Find where the given text appears and provide that cell's center as (x, y) coordinate. 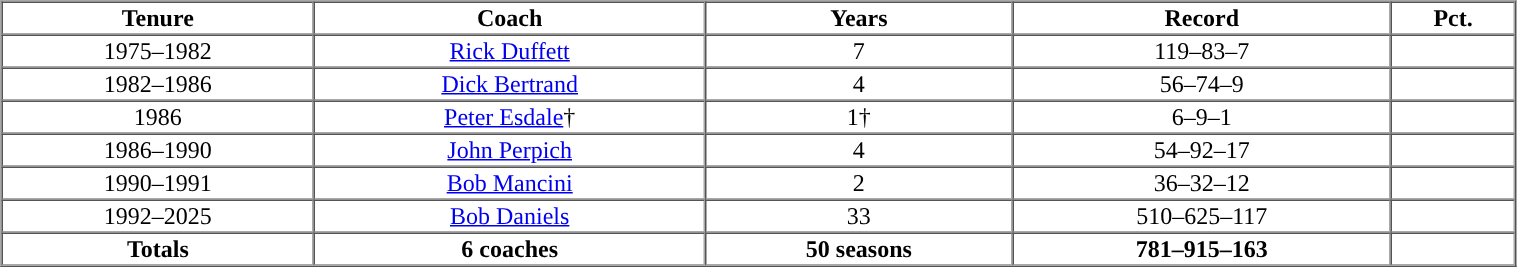
Peter Esdale† (510, 116)
Dick Bertrand (510, 84)
1† (858, 116)
Bob Mancini (510, 182)
6–9–1 (1201, 116)
Years (858, 18)
Rick Duffett (510, 50)
Tenure (158, 18)
781–915–163 (1201, 248)
Bob Daniels (510, 216)
John Perpich (510, 150)
119–83–7 (1201, 50)
54–92–17 (1201, 150)
36–32–12 (1201, 182)
1986–1990 (158, 150)
33 (858, 216)
510–625–117 (1201, 216)
1992–2025 (158, 216)
7 (858, 50)
1990–1991 (158, 182)
Coach (510, 18)
Record (1201, 18)
Pct. (1453, 18)
1975–1982 (158, 50)
2 (858, 182)
6 coaches (510, 248)
50 seasons (858, 248)
1986 (158, 116)
1982–1986 (158, 84)
56–74–9 (1201, 84)
Totals (158, 248)
